Capture the cell that displays the provided text and extract its (X, Y) central coordinate. 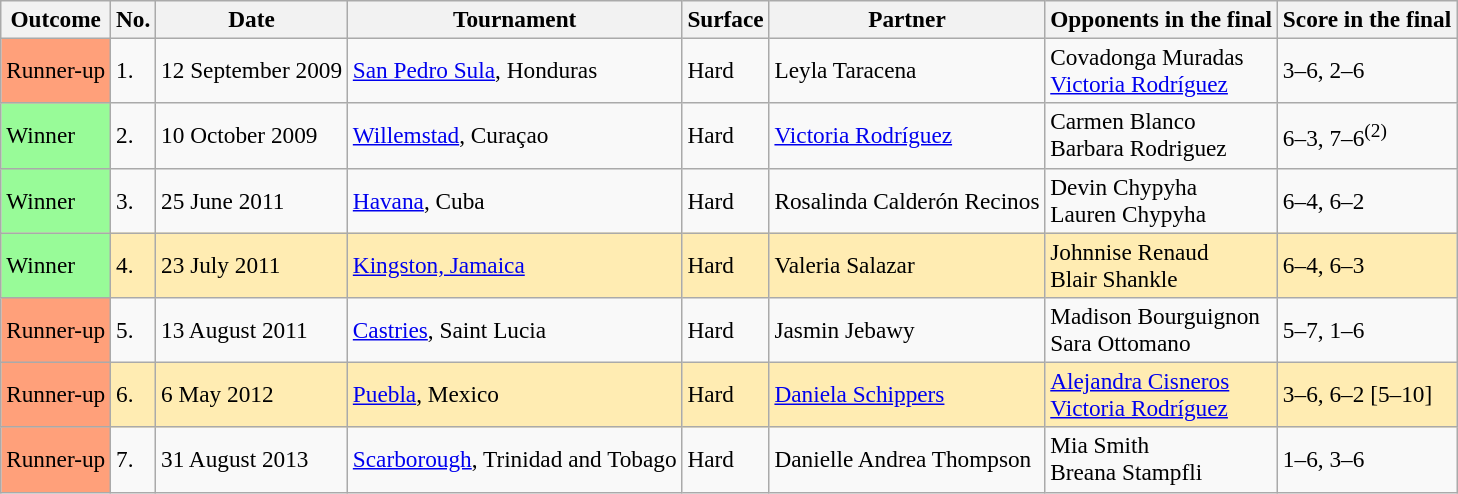
13 August 2011 (252, 330)
3–6, 6–2 [5–10] (1366, 394)
3–6, 2–6 (1366, 70)
Castries, Saint Lucia (514, 330)
Surface (726, 19)
Opponents in the final (1162, 19)
1. (134, 70)
3. (134, 200)
Tournament (514, 19)
6. (134, 394)
Carmen Blanco Barbara Rodriguez (1162, 136)
Date (252, 19)
2. (134, 136)
4. (134, 264)
Puebla, Mexico (514, 394)
Leyla Taracena (907, 70)
Devin Chypyha Lauren Chypyha (1162, 200)
5–7, 1–6 (1366, 330)
No. (134, 19)
6–4, 6–2 (1366, 200)
Victoria Rodríguez (907, 136)
10 October 2009 (252, 136)
Kingston, Jamaica (514, 264)
6–4, 6–3 (1366, 264)
12 September 2009 (252, 70)
7. (134, 460)
Scarborough, Trinidad and Tobago (514, 460)
Madison Bourguignon Sara Ottomano (1162, 330)
23 July 2011 (252, 264)
6 May 2012 (252, 394)
31 August 2013 (252, 460)
Partner (907, 19)
San Pedro Sula, Honduras (514, 70)
Covadonga Muradas Victoria Rodríguez (1162, 70)
Outcome (56, 19)
Valeria Salazar (907, 264)
6–3, 7–6(2) (1366, 136)
Daniela Schippers (907, 394)
5. (134, 330)
Danielle Andrea Thompson (907, 460)
Johnnise Renaud Blair Shankle (1162, 264)
Willemstad, Curaçao (514, 136)
25 June 2011 (252, 200)
Rosalinda Calderón Recinos (907, 200)
Havana, Cuba (514, 200)
Score in the final (1366, 19)
Mia Smith Breana Stampfli (1162, 460)
Alejandra Cisneros Victoria Rodríguez (1162, 394)
Jasmin Jebawy (907, 330)
1–6, 3–6 (1366, 460)
